Provide the [X, Y] coordinate of the cell's center where the given text is located.  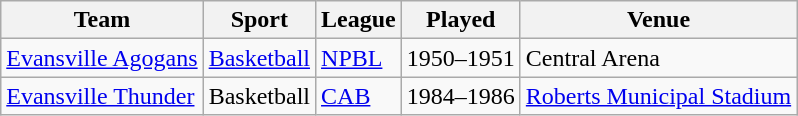
Venue [658, 20]
1950–1951 [460, 58]
Evansville Agogans [102, 58]
League [359, 20]
1984–1986 [460, 96]
CAB [359, 96]
Evansville Thunder [102, 96]
NPBL [359, 58]
Played [460, 20]
Sport [259, 20]
Roberts Municipal Stadium [658, 96]
Central Arena [658, 58]
Team [102, 20]
